Return [X, Y] of the center of cell containing provided text 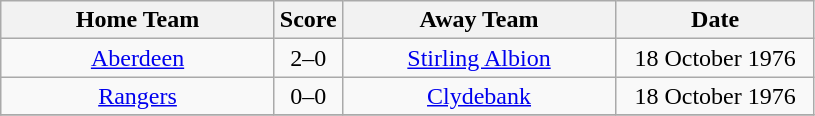
2–0 [308, 58]
Rangers [138, 96]
Aberdeen [138, 58]
Score [308, 20]
Home Team [138, 20]
Away Team [479, 20]
0–0 [308, 96]
Date [716, 20]
Clydebank [479, 96]
Stirling Albion [479, 58]
